Find where the given text appears and provide that cell's center as [X, Y] coordinate. 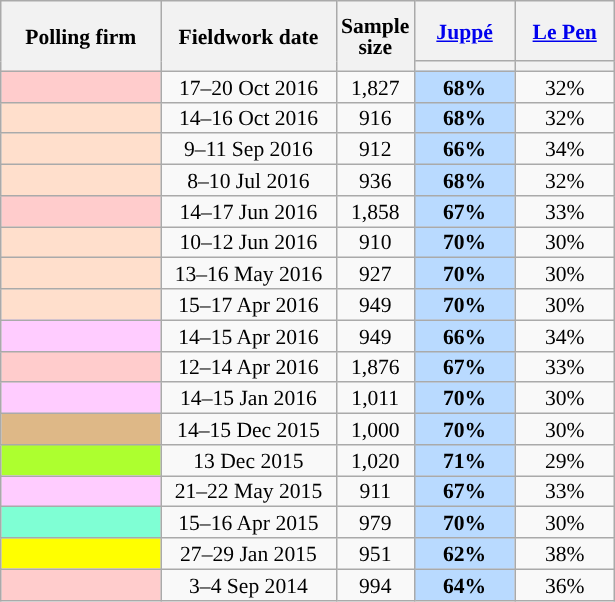
14–15 Apr 2016 [248, 336]
936 [375, 180]
10–12 Jun 2016 [248, 242]
910 [375, 242]
1,020 [375, 460]
64% [464, 584]
927 [375, 274]
29% [565, 460]
8–10 Jul 2016 [248, 180]
1,827 [375, 86]
14–17 Jun 2016 [248, 212]
38% [565, 554]
1,858 [375, 212]
912 [375, 150]
13 Dec 2015 [248, 460]
9–11 Sep 2016 [248, 150]
994 [375, 584]
Le Pen [565, 31]
979 [375, 522]
71% [464, 460]
3–4 Sep 2014 [248, 584]
951 [375, 554]
Juppé [464, 31]
12–14 Apr 2016 [248, 366]
13–16 May 2016 [248, 274]
21–22 May 2015 [248, 492]
15–16 Apr 2015 [248, 522]
Fieldwork date [248, 36]
1,011 [375, 398]
14–16 Oct 2016 [248, 118]
17–20 Oct 2016 [248, 86]
Samplesize [375, 36]
916 [375, 118]
Polling firm [81, 36]
14–15 Jan 2016 [248, 398]
36% [565, 584]
1,000 [375, 430]
15–17 Apr 2016 [248, 304]
1,876 [375, 366]
911 [375, 492]
62% [464, 554]
14–15 Dec 2015 [248, 430]
27–29 Jan 2015 [248, 554]
